Find where the given text appears and provide that cell's center as (x, y) coordinate. 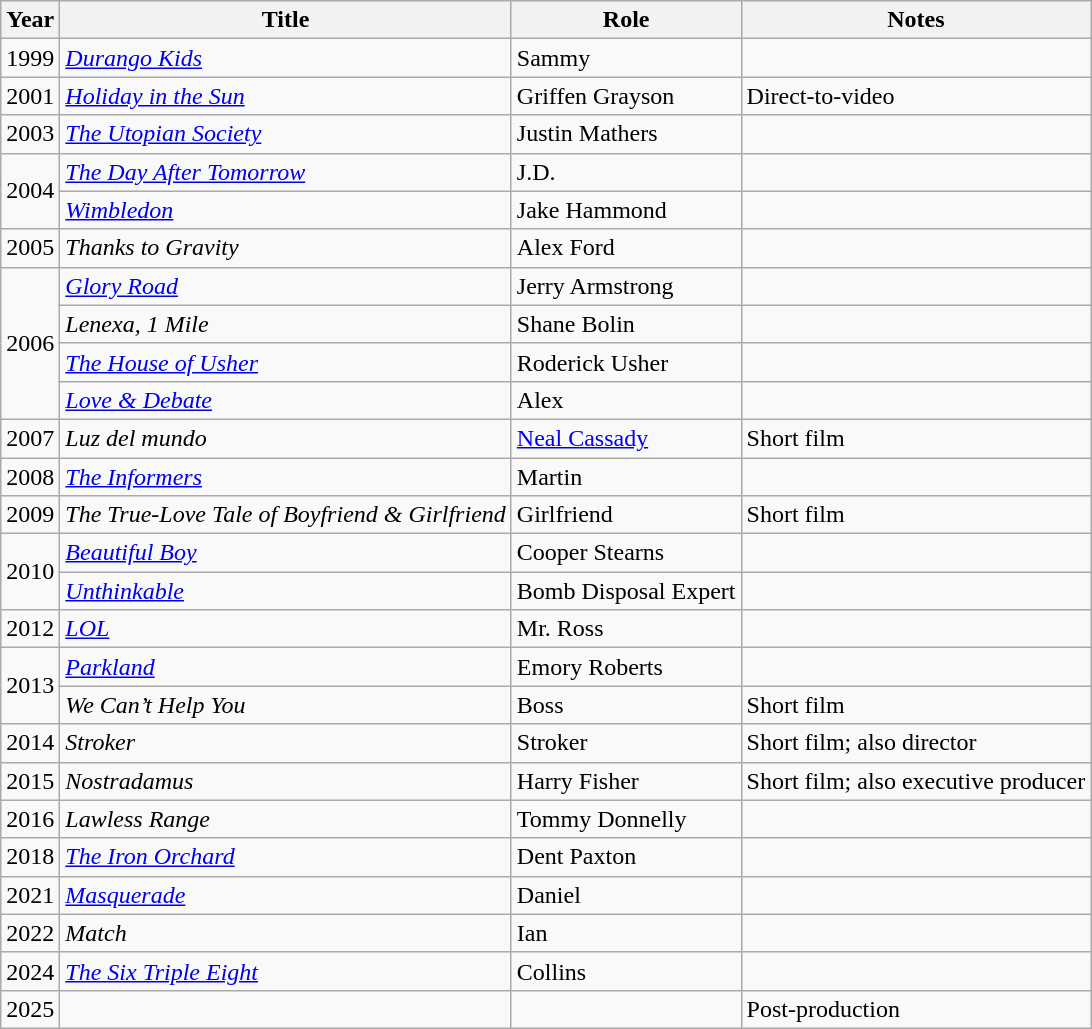
Griffen Grayson (626, 96)
1999 (30, 58)
Jerry Armstrong (626, 286)
Title (286, 20)
Daniel (626, 895)
Love & Debate (286, 400)
Neal Cassady (626, 438)
Thanks to Gravity (286, 248)
Bomb Disposal Expert (626, 591)
The Day After Tomorrow (286, 172)
Year (30, 20)
Beautiful Boy (286, 553)
Role (626, 20)
2014 (30, 743)
Harry Fisher (626, 781)
2010 (30, 572)
2008 (30, 477)
Match (286, 933)
2018 (30, 857)
Cooper Stearns (626, 553)
Martin (626, 477)
Notes (916, 20)
Wimbledon (286, 210)
Shane Bolin (626, 324)
The Utopian Society (286, 134)
We Can’t Help You (286, 705)
Direct-to-video (916, 96)
2024 (30, 971)
The Six Triple Eight (286, 971)
Nostradamus (286, 781)
Collins (626, 971)
Ian (626, 933)
Emory Roberts (626, 667)
2012 (30, 629)
2004 (30, 191)
Short film; also executive producer (916, 781)
Girlfriend (626, 515)
The House of Usher (286, 362)
2001 (30, 96)
2021 (30, 895)
Boss (626, 705)
2003 (30, 134)
Durango Kids (286, 58)
Unthinkable (286, 591)
Masquerade (286, 895)
The True-Love Tale of Boyfriend & Girlfriend (286, 515)
Post-production (916, 1009)
Alex Ford (626, 248)
Parkland (286, 667)
2025 (30, 1009)
Mr. Ross (626, 629)
Sammy (626, 58)
Tommy Donnelly (626, 819)
Luz del mundo (286, 438)
2007 (30, 438)
Short film; also director (916, 743)
2006 (30, 343)
Justin Mathers (626, 134)
Lawless Range (286, 819)
Glory Road (286, 286)
The Informers (286, 477)
2009 (30, 515)
Roderick Usher (626, 362)
Holiday in the Sun (286, 96)
Dent Paxton (626, 857)
2016 (30, 819)
Lenexa, 1 Mile (286, 324)
J.D. (626, 172)
The Iron Orchard (286, 857)
Alex (626, 400)
LOL (286, 629)
2005 (30, 248)
2015 (30, 781)
2013 (30, 686)
2022 (30, 933)
Jake Hammond (626, 210)
